Locate the cell with the specified text and output its [X, Y] center coordinate. 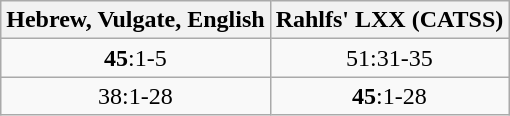
51:31-35 [390, 58]
Rahlfs' LXX (CATSS) [390, 20]
38:1-28 [136, 96]
45:1-28 [390, 96]
45:1-5 [136, 58]
Hebrew, Vulgate, English [136, 20]
